Return the (X, Y) coordinate for the center point of the cell that contains the specified text.  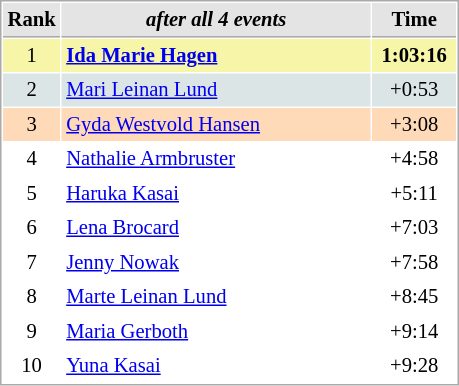
1:03:16 (414, 56)
2 (32, 90)
5 (32, 194)
Time (414, 20)
Haruka Kasai (216, 194)
+9:28 (414, 366)
7 (32, 262)
9 (32, 332)
Jenny Nowak (216, 262)
Mari Leinan Lund (216, 90)
6 (32, 228)
Marte Leinan Lund (216, 296)
+8:45 (414, 296)
10 (32, 366)
+4:58 (414, 158)
+9:14 (414, 332)
Ida Marie Hagen (216, 56)
Gyda Westvold Hansen (216, 124)
Lena Brocard (216, 228)
1 (32, 56)
+0:53 (414, 90)
Nathalie Armbruster (216, 158)
3 (32, 124)
8 (32, 296)
Yuna Kasai (216, 366)
Maria Gerboth (216, 332)
+7:03 (414, 228)
after all 4 events (216, 20)
4 (32, 158)
Rank (32, 20)
+5:11 (414, 194)
+3:08 (414, 124)
+7:58 (414, 262)
